Find where the given text appears and provide that cell's center as [x, y] coordinate. 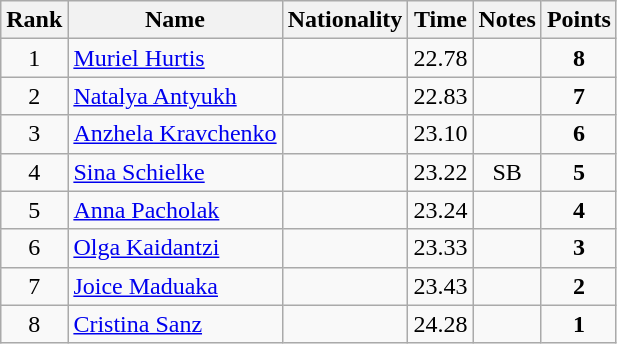
Joice Maduaka [175, 286]
Anna Pacholak [175, 210]
23.43 [440, 286]
Name [175, 20]
23.10 [440, 134]
Anzhela Kravchenko [175, 134]
Notes [507, 20]
Natalya Antyukh [175, 96]
Rank [34, 20]
Points [578, 20]
Nationality [345, 20]
SB [507, 172]
22.78 [440, 58]
23.22 [440, 172]
Cristina Sanz [175, 324]
23.24 [440, 210]
Time [440, 20]
23.33 [440, 248]
Olga Kaidantzi [175, 248]
Muriel Hurtis [175, 58]
Sina Schielke [175, 172]
22.83 [440, 96]
24.28 [440, 324]
